Find where the given text appears and provide that cell's center as [x, y] coordinate. 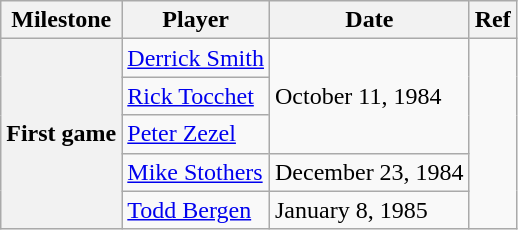
Milestone [62, 20]
October 11, 1984 [369, 96]
Rick Tocchet [196, 96]
December 23, 1984 [369, 172]
Date [369, 20]
Todd Bergen [196, 210]
January 8, 1985 [369, 210]
First game [62, 134]
Mike Stothers [196, 172]
Peter Zezel [196, 134]
Player [196, 20]
Ref [492, 20]
Derrick Smith [196, 58]
